Return [x, y] of the center of cell containing provided text 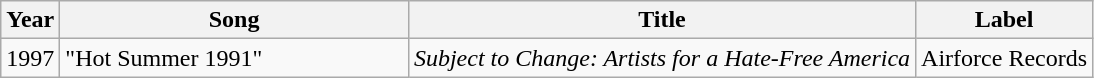
1997 [30, 58]
Title [662, 20]
"Hot Summer 1991" [234, 58]
Subject to Change: Artists for a Hate-Free America [662, 58]
Year [30, 20]
Airforce Records [1004, 58]
Song [234, 20]
Label [1004, 20]
